Extract the (x, y) coordinate from the center of the cell holding the provided text.  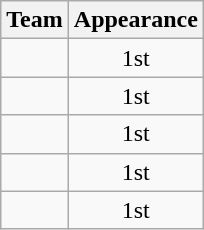
Team (35, 20)
Appearance (136, 20)
